Determine the (X, Y) coordinate at the center of the cell enclosing the given text.  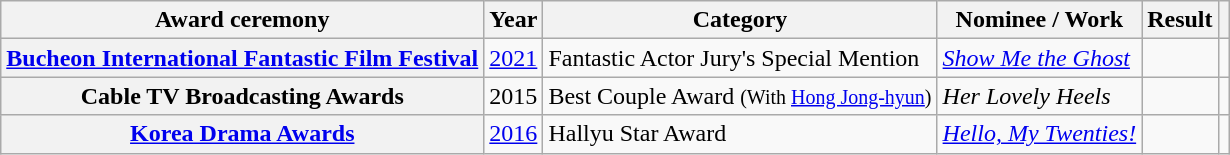
Category (740, 20)
Cable TV Broadcasting Awards (242, 96)
Fantastic Actor Jury's Special Mention (740, 58)
Show Me the Ghost (1040, 58)
2016 (514, 134)
Year (514, 20)
2015 (514, 96)
2021 (514, 58)
Korea Drama Awards (242, 134)
Best Couple Award (With Hong Jong-hyun) (740, 96)
Nominee / Work (1040, 20)
Hallyu Star Award (740, 134)
Hello, My Twenties! (1040, 134)
Result (1180, 20)
Award ceremony (242, 20)
Bucheon International Fantastic Film Festival (242, 58)
Her Lovely Heels (1040, 96)
